Determine the (x, y) coordinate at the center of the cell enclosing the given text.  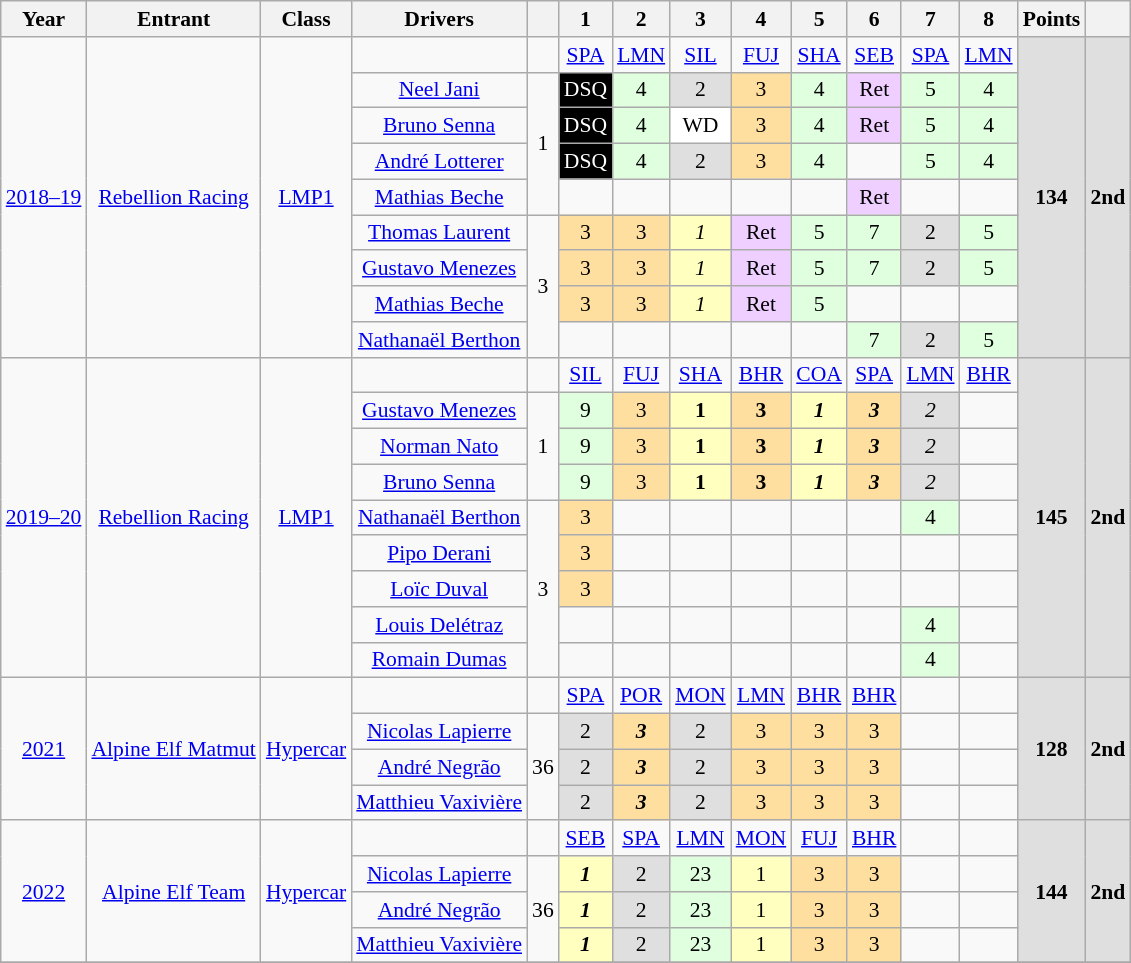
Alpine Elf Team (173, 892)
2019–20 (44, 518)
Year (44, 19)
Class (306, 19)
2022 (44, 892)
Points (1052, 19)
Drivers (439, 19)
Loïc Duval (439, 589)
Neel Jani (439, 90)
COA (819, 375)
André Lotterer (439, 162)
POR (641, 696)
6 (874, 19)
Norman Nato (439, 447)
Romain Dumas (439, 660)
Entrant (173, 19)
144 (1052, 892)
Pipo Derani (439, 554)
WD (700, 126)
8 (989, 19)
2021 (44, 749)
Louis Delétraz (439, 625)
134 (1052, 198)
Alpine Elf Matmut (173, 749)
128 (1052, 749)
145 (1052, 518)
Thomas Laurent (439, 233)
2018–19 (44, 198)
